Search for the cell housing the specified text and yield its [x, y] center coordinate. 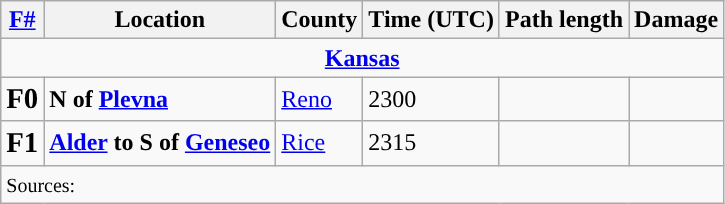
Time (UTC) [432, 20]
F1 [22, 143]
Reno [320, 99]
Sources: [362, 184]
Rice [320, 143]
2315 [432, 143]
Path length [564, 20]
Location [160, 20]
County [320, 20]
Alder to S of Geneseo [160, 143]
F# [22, 20]
Kansas [362, 58]
F0 [22, 99]
N of Plevna [160, 99]
2300 [432, 99]
Damage [676, 20]
